Detect which cell encompasses the target text, then output its [X, Y] center coordinate. 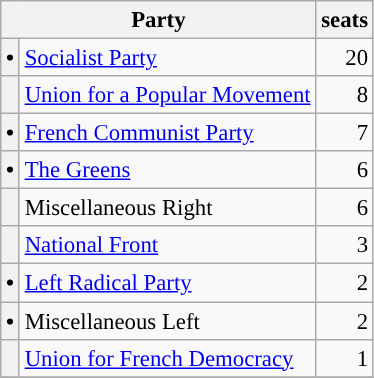
The Greens [168, 170]
Socialist Party [168, 58]
1 [344, 358]
seats [344, 20]
Miscellaneous Right [168, 208]
Miscellaneous Left [168, 321]
French Communist Party [168, 133]
3 [344, 245]
8 [344, 95]
National Front [168, 245]
Party [158, 20]
Union for French Democracy [168, 358]
7 [344, 133]
20 [344, 58]
Left Radical Party [168, 283]
Union for a Popular Movement [168, 95]
